Capture the cell that displays the provided text and extract its (X, Y) central coordinate. 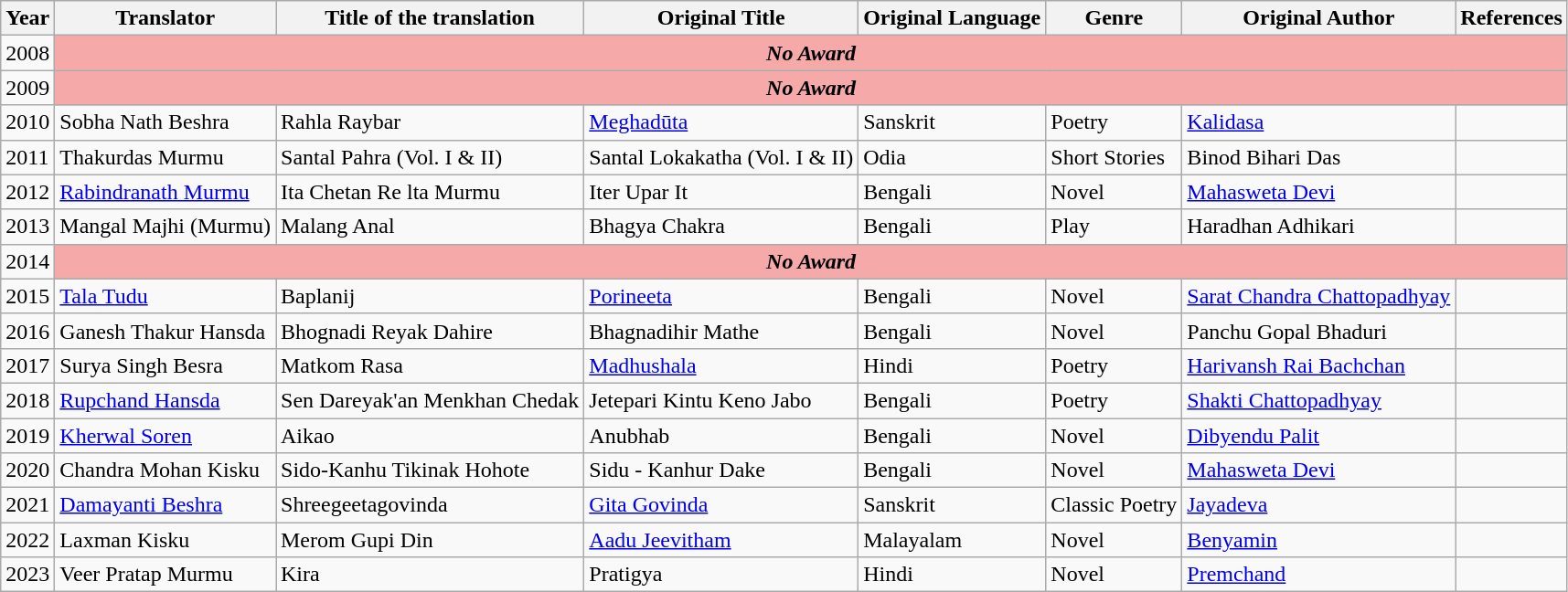
Chandra Mohan Kisku (165, 470)
Sidu - Kanhur Dake (721, 470)
Porineeta (721, 296)
Rabindranath Murmu (165, 192)
2013 (27, 227)
Original Author (1318, 18)
Mangal Majhi (Murmu) (165, 227)
2008 (27, 53)
2015 (27, 296)
Jetepari Kintu Keno Jabo (721, 400)
Sobha Nath Beshra (165, 122)
2023 (27, 575)
Thakurdas Murmu (165, 157)
Matkom Rasa (430, 365)
Iter Upar It (721, 192)
Malayalam (953, 540)
Kira (430, 575)
2021 (27, 505)
Bhognadi Reyak Dahire (430, 331)
Laxman Kisku (165, 540)
2019 (27, 436)
Malang Anal (430, 227)
Shakti Chattopadhyay (1318, 400)
2018 (27, 400)
2022 (27, 540)
Bhagya Chakra (721, 227)
Pratigya (721, 575)
2012 (27, 192)
Shreegeetagovinda (430, 505)
Damayanti Beshra (165, 505)
Rupchand Hansda (165, 400)
Original Language (953, 18)
Ita Chetan Re lta Murmu (430, 192)
Veer Pratap Murmu (165, 575)
Classic Poetry (1114, 505)
Merom Gupi Din (430, 540)
Title of the translation (430, 18)
2011 (27, 157)
2020 (27, 470)
2010 (27, 122)
Madhushala (721, 365)
Panchu Gopal Bhaduri (1318, 331)
References (1512, 18)
Aikao (430, 436)
Translator (165, 18)
2014 (27, 261)
Tala Tudu (165, 296)
Benyamin (1318, 540)
Haradhan Adhikari (1318, 227)
Anubhab (721, 436)
Sarat Chandra Chattopadhyay (1318, 296)
Binod Bihari Das (1318, 157)
Harivansh Rai Bachchan (1318, 365)
Bhagnadihir Mathe (721, 331)
Surya Singh Besra (165, 365)
Kalidasa (1318, 122)
2017 (27, 365)
Santal Lokakatha (Vol. I & II) (721, 157)
Santal Pahra (Vol. I & II) (430, 157)
Rahla Raybar (430, 122)
Dibyendu Palit (1318, 436)
Meghadūta (721, 122)
Premchand (1318, 575)
Sido-Kanhu Tikinak Hohote (430, 470)
Jayadeva (1318, 505)
Play (1114, 227)
Kherwal Soren (165, 436)
Ganesh Thakur Hansda (165, 331)
Year (27, 18)
Odia (953, 157)
Genre (1114, 18)
2009 (27, 88)
Gita Govinda (721, 505)
Short Stories (1114, 157)
Sen Dareyak'an Menkhan Chedak (430, 400)
Original Title (721, 18)
2016 (27, 331)
Aadu Jeevitham (721, 540)
Baplanij (430, 296)
